Search for the cell housing the specified text and yield its (x, y) center coordinate. 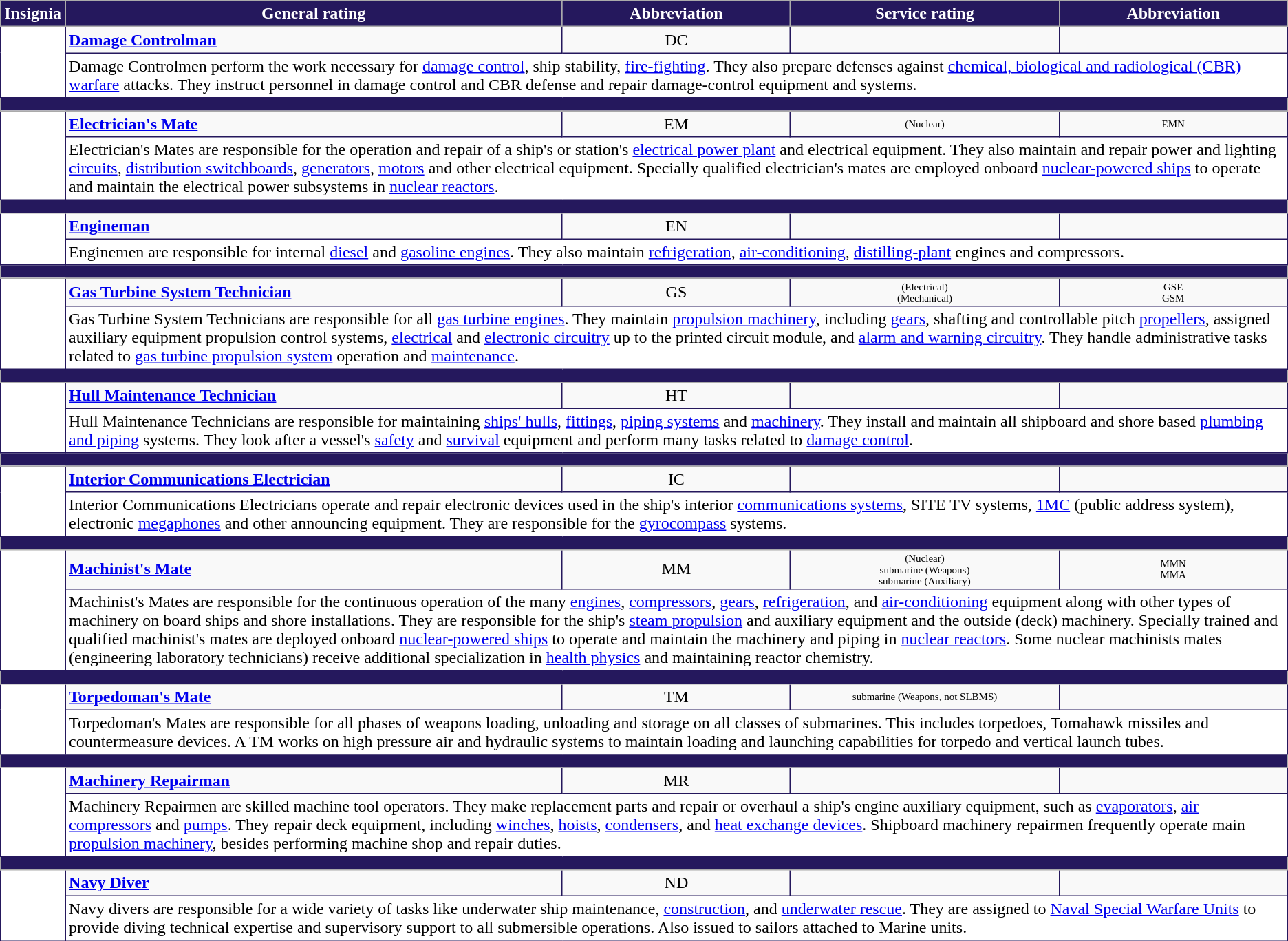
MM (676, 569)
MMNMMA (1173, 569)
Interior Communications Electrician (314, 479)
EM (676, 123)
HT (676, 395)
submarine (Weapons, not SLBMS) (925, 697)
MR (676, 781)
DC (676, 40)
Machinist's Mate (314, 569)
Insignia (33, 14)
Gas Turbine System Technician (314, 292)
(Nuclear) (925, 123)
Torpedoman's Mate (314, 697)
GS (676, 292)
Electrician's Mate (314, 123)
IC (676, 479)
GSEGSM (1173, 292)
TM (676, 697)
EN (676, 226)
Service rating (925, 14)
Engineman (314, 226)
EMN (1173, 123)
(Electrical)(Mechanical) (925, 292)
General rating (314, 14)
Damage Controlman (314, 40)
Navy Diver (314, 882)
Machinery Repairman (314, 781)
Hull Maintenance Technician (314, 395)
(Nuclear)submarine (Weapons)submarine (Auxiliary) (925, 569)
ND (676, 882)
